Scan for the cell matching the given text and deliver its [X, Y] coordinate at center. 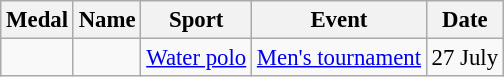
Date [464, 20]
Name [107, 20]
Men's tournament [340, 58]
Event [340, 20]
Sport [196, 20]
Medal [38, 20]
27 July [464, 58]
Water polo [196, 58]
